Find where the given text appears and provide that cell's center as [x, y] coordinate. 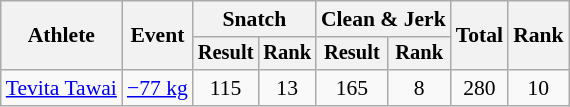
13 [287, 88]
8 [420, 88]
10 [538, 88]
280 [480, 88]
Event [158, 36]
115 [226, 88]
Clean & Jerk [384, 19]
Tevita Tawai [62, 88]
Athlete [62, 36]
−77 kg [158, 88]
Snatch [254, 19]
165 [352, 88]
Total [480, 36]
